Pinpoint the cell where the given text exists, returning its (X, Y) midpoint coordinate. 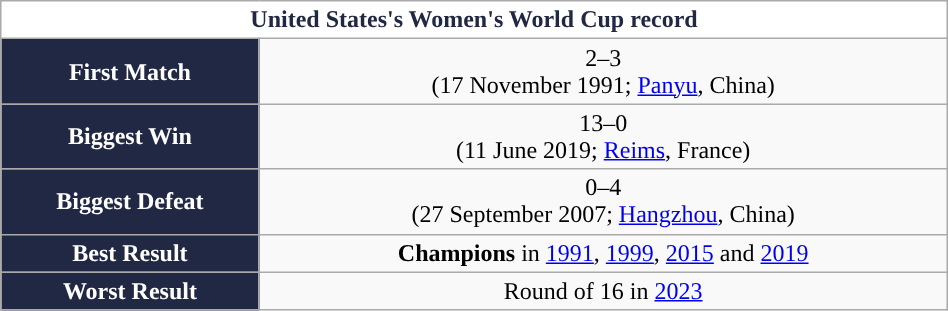
United States's Women's World Cup record (474, 20)
0–4 (27 September 2007; Hangzhou, China) (603, 202)
Biggest Defeat (130, 202)
First Match (130, 72)
2–3 (17 November 1991; Panyu, China) (603, 72)
Best Result (130, 253)
Biggest Win (130, 136)
Worst Result (130, 291)
Round of 16 in 2023 (603, 291)
Champions in 1991, 1999, 2015 and 2019 (603, 253)
13–0 (11 June 2019; Reims, France) (603, 136)
